Return the (X, Y) coordinate for the center point of the cell that contains the specified text.  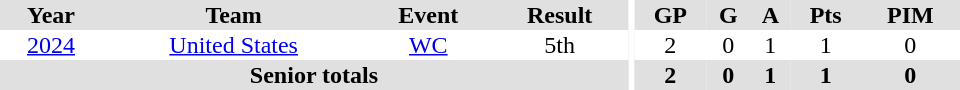
Team (234, 15)
Event (428, 15)
A (770, 15)
WC (428, 45)
PIM (910, 15)
United States (234, 45)
5th (560, 45)
Year (51, 15)
Senior totals (314, 75)
GP (670, 15)
G (728, 15)
Result (560, 15)
Pts (826, 15)
2024 (51, 45)
